Locate the cell with the specified text and output its [X, Y] center coordinate. 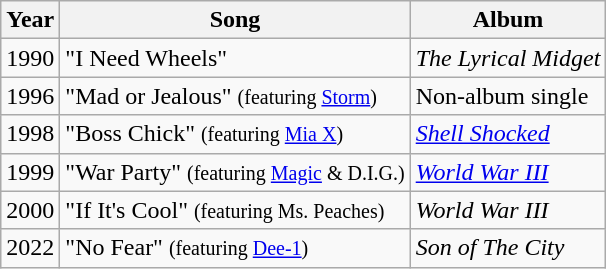
1998 [30, 134]
The Lyrical Midget [508, 58]
Shell Shocked [508, 134]
"I Need Wheels" [235, 58]
"If It's Cool" (featuring Ms. Peaches) [235, 210]
1990 [30, 58]
Album [508, 20]
2000 [30, 210]
"Mad or Jealous" (featuring Storm) [235, 96]
"War Party" (featuring Magic & D.I.G.) [235, 172]
Year [30, 20]
"No Fear" (featuring Dee-1) [235, 248]
1999 [30, 172]
1996 [30, 96]
"Boss Chick" (featuring Mia X) [235, 134]
2022 [30, 248]
Non-album single [508, 96]
Son of The City [508, 248]
Song [235, 20]
